Extract the [x, y] coordinate from the center of the cell holding the provided text.  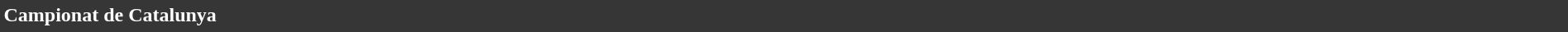
Campionat de Catalunya [784, 15]
